Extract the (X, Y) coordinate from the center of the cell holding the provided text.  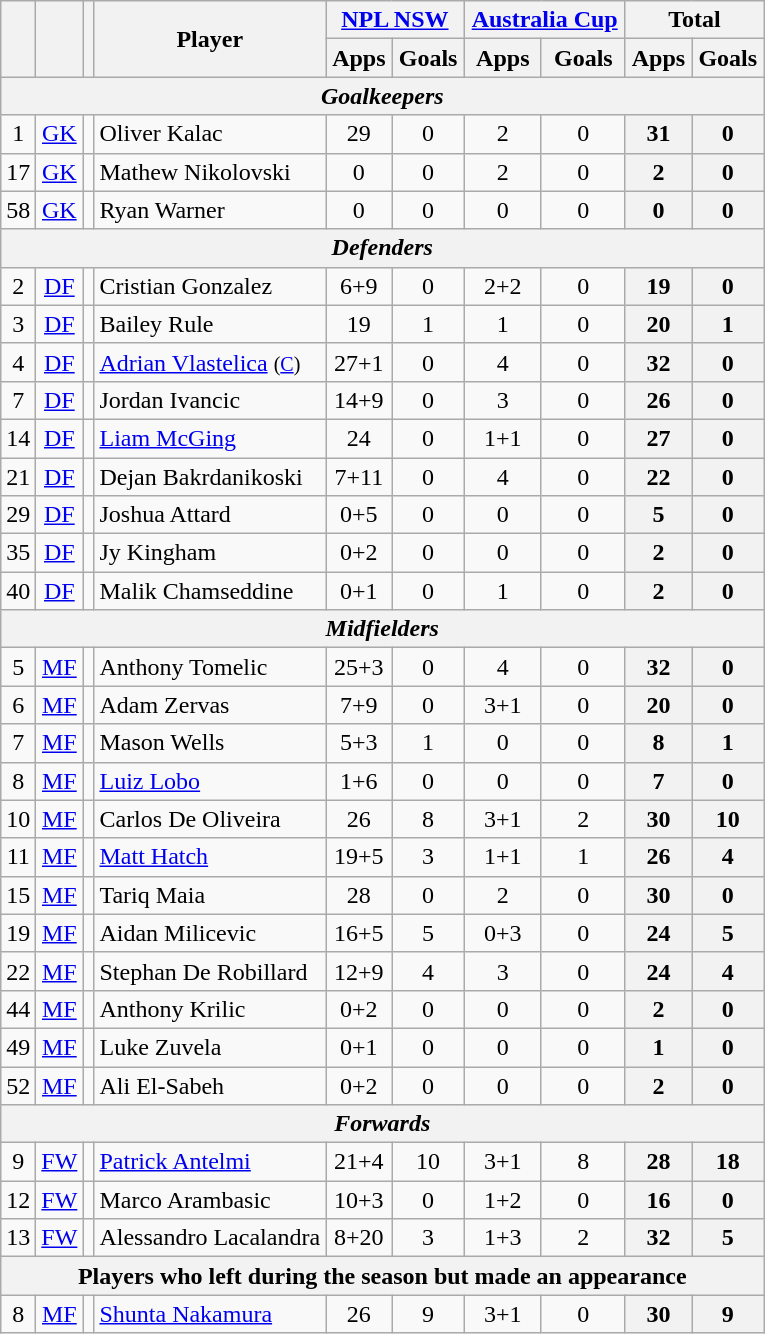
19+5 (360, 857)
13 (18, 1238)
6+9 (360, 286)
7+11 (360, 477)
1+3 (502, 1238)
18 (728, 1162)
Jordan Ivancic (210, 400)
NPL NSW (396, 20)
21+4 (360, 1162)
21 (18, 477)
Midfielders (382, 629)
Ali El-Sabeh (210, 1085)
Alessandro Lacalandra (210, 1238)
14+9 (360, 400)
Carlos De Oliveira (210, 819)
Jy Kingham (210, 553)
Anthony Krilic (210, 1009)
Player (210, 39)
Adrian Vlastelica (C) (210, 362)
Malik Chamseddine (210, 591)
16 (658, 1200)
Cristian Gonzalez (210, 286)
Matt Hatch (210, 857)
Adam Zervas (210, 705)
31 (658, 134)
Total (694, 20)
12 (18, 1200)
Luiz Lobo (210, 781)
Patrick Antelmi (210, 1162)
27+1 (360, 362)
27 (658, 438)
Stephan De Robillard (210, 971)
10+3 (360, 1200)
16+5 (360, 933)
Mathew Nikolovski (210, 172)
35 (18, 553)
2+2 (502, 286)
58 (18, 210)
17 (18, 172)
6 (18, 705)
5+3 (360, 743)
Mason Wells (210, 743)
49 (18, 1047)
Shunta Nakamura (210, 1314)
Luke Zuvela (210, 1047)
11 (18, 857)
0+5 (360, 515)
Bailey Rule (210, 324)
Dejan Bakrdanikoski (210, 477)
Goalkeepers (382, 96)
25+3 (360, 667)
Oliver Kalac (210, 134)
Anthony Tomelic (210, 667)
Ryan Warner (210, 210)
7+9 (360, 705)
40 (18, 591)
Aidan Milicevic (210, 933)
12+9 (360, 971)
Tariq Maia (210, 895)
44 (18, 1009)
Liam McGing (210, 438)
1+6 (360, 781)
0+3 (502, 933)
Joshua Attard (210, 515)
Defenders (382, 248)
14 (18, 438)
1+2 (502, 1200)
Players who left during the season but made an appearance (382, 1276)
52 (18, 1085)
Forwards (382, 1124)
Marco Arambasic (210, 1200)
Australia Cup (544, 20)
8+20 (360, 1238)
15 (18, 895)
